Locate the cell with the specified text and output its [X, Y] center coordinate. 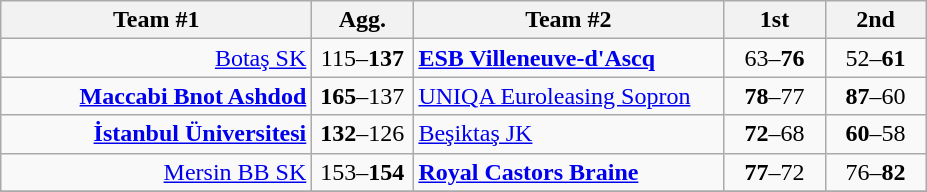
Agg. [362, 20]
2nd [876, 20]
Beşiktaş JK [568, 134]
Royal Castors Braine [568, 172]
60–58 [876, 134]
87–60 [876, 96]
153–154 [362, 172]
76–82 [876, 172]
78–77 [774, 96]
ESB Villeneuve-d'Ascq [568, 58]
Team #2 [568, 20]
UNIQA Euroleasing Sopron [568, 96]
52–61 [876, 58]
1st [774, 20]
72–68 [774, 134]
115–137 [362, 58]
Mersin BB SK [156, 172]
165–137 [362, 96]
77–72 [774, 172]
132–126 [362, 134]
Maccabi Bnot Ashdod [156, 96]
Botaş SK [156, 58]
İstanbul Üniversitesi [156, 134]
63–76 [774, 58]
Team #1 [156, 20]
